Find where the given text appears and provide that cell's center as (x, y) coordinate. 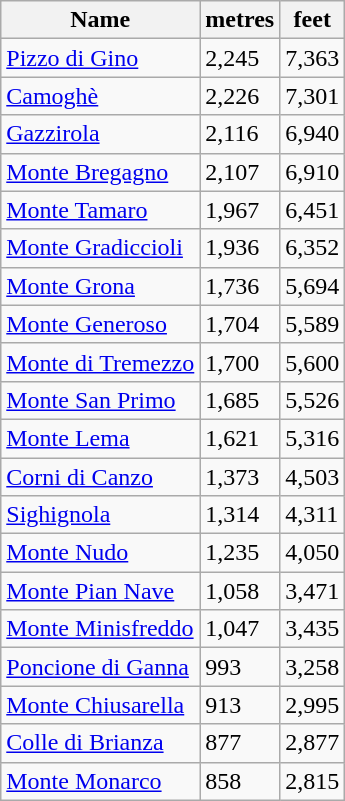
858 (240, 781)
Colle di Brianza (100, 743)
metres (240, 20)
2,116 (240, 134)
6,352 (312, 248)
Camoghè (100, 96)
5,694 (312, 286)
Gazzirola (100, 134)
2,995 (312, 705)
4,503 (312, 477)
1,685 (240, 400)
877 (240, 743)
Monte San Primo (100, 400)
Monte Minisfreddo (100, 629)
3,471 (312, 591)
Monte Gradiccioli (100, 248)
Monte Lema (100, 438)
6,451 (312, 210)
1,704 (240, 324)
2,107 (240, 172)
4,311 (312, 515)
Corni di Canzo (100, 477)
Poncione di Ganna (100, 667)
Sighignola (100, 515)
2,877 (312, 743)
Monte Tamaro (100, 210)
2,245 (240, 58)
Monte Pian Nave (100, 591)
Monte Grona (100, 286)
1,373 (240, 477)
Monte Bregagno (100, 172)
1,967 (240, 210)
2,815 (312, 781)
Monte di Tremezzo (100, 362)
7,363 (312, 58)
2,226 (240, 96)
1,700 (240, 362)
913 (240, 705)
5,600 (312, 362)
1,621 (240, 438)
feet (312, 20)
Name (100, 20)
1,314 (240, 515)
6,910 (312, 172)
Monte Generoso (100, 324)
3,258 (312, 667)
7,301 (312, 96)
Monte Chiusarella (100, 705)
5,589 (312, 324)
1,736 (240, 286)
1,047 (240, 629)
993 (240, 667)
4,050 (312, 553)
Pizzo di Gino (100, 58)
3,435 (312, 629)
5,526 (312, 400)
1,936 (240, 248)
Monte Nudo (100, 553)
6,940 (312, 134)
1,058 (240, 591)
Monte Monarco (100, 781)
1,235 (240, 553)
5,316 (312, 438)
